Capture the cell that displays the provided text and extract its [X, Y] central coordinate. 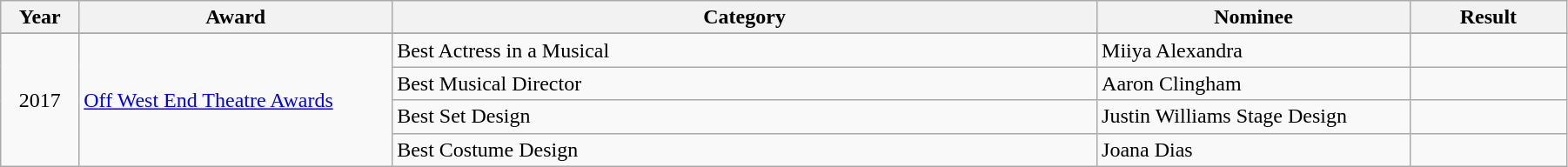
Nominee [1254, 17]
Best Costume Design [745, 150]
Off West End Theatre Awards [236, 100]
Award [236, 17]
Best Musical Director [745, 83]
Best Actress in a Musical [745, 50]
Best Set Design [745, 117]
Year [40, 17]
2017 [40, 100]
Miiya Alexandra [1254, 50]
Joana Dias [1254, 150]
Result [1488, 17]
Category [745, 17]
Justin Williams Stage Design [1254, 117]
Aaron Clingham [1254, 83]
